Determine the (X, Y) coordinate at the center of the cell enclosing the given text.  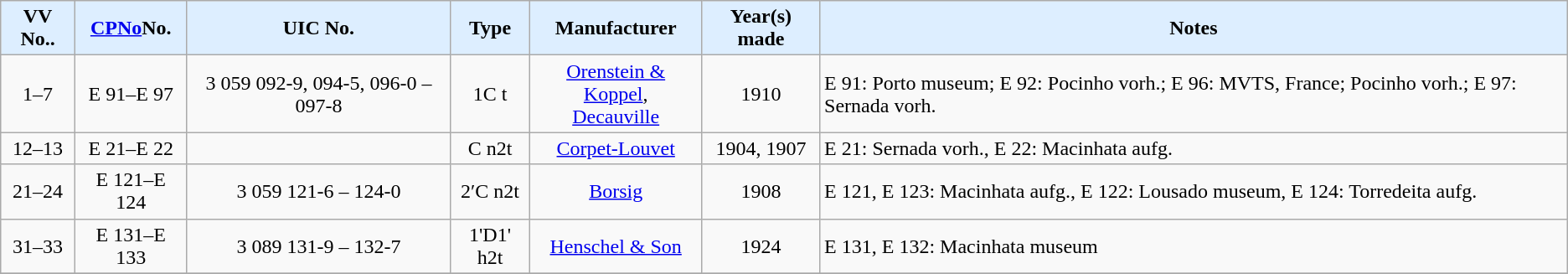
3 089 131-9 – 132-7 (318, 246)
E 121–E 124 (131, 191)
2′C n2t (490, 191)
C n2t (490, 148)
1924 (761, 246)
1C t (490, 94)
Type (490, 28)
1'D1' h2t (490, 246)
1908 (761, 191)
1–7 (39, 94)
31–33 (39, 246)
E 21–E 22 (131, 148)
3 059 092-9, 094-5, 096-0 – 097-8 (318, 94)
12–13 (39, 148)
Notes (1194, 28)
E 91–E 97 (131, 94)
Henschel & Son (616, 246)
E 131–E 133 (131, 246)
UIC No. (318, 28)
E 121, E 123: Macinhata aufg., E 122: Lousado museum, E 124: Torredeita aufg. (1194, 191)
Year(s) made (761, 28)
1910 (761, 94)
21–24 (39, 191)
Corpet-Louvet (616, 148)
VV No.. (39, 28)
E 21: Sernada vorh., E 22: Macinhata aufg. (1194, 148)
3 059 121-6 – 124-0 (318, 191)
1904, 1907 (761, 148)
Borsig (616, 191)
E 131, E 132: Macinhata museum (1194, 246)
Orenstein & Koppel,Decauville (616, 94)
Manufacturer (616, 28)
CPNoNo. (131, 28)
E 91: Porto museum; E 92: Pocinho vorh.; E 96: MVTS, France; Pocinho vorh.; E 97: Sernada vorh. (1194, 94)
